From the cell containing the given text, extract its center point as (x, y) coordinate. 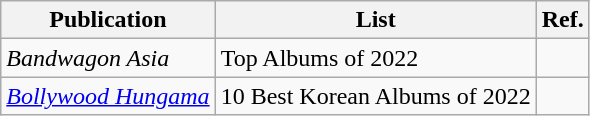
Top Albums of 2022 (376, 58)
10 Best Korean Albums of 2022 (376, 96)
Bollywood Hungama (108, 96)
List (376, 20)
Bandwagon Asia (108, 58)
Ref. (562, 20)
Publication (108, 20)
